For the text-containing cell, return its midpoint in [x, y] coordinate format. 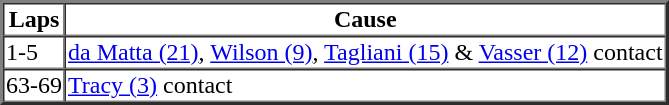
63-69 [34, 86]
Cause [366, 20]
Tracy (3) contact [366, 86]
1-5 [34, 52]
da Matta (21), Wilson (9), Tagliani (15) & Vasser (12) contact [366, 52]
Laps [34, 20]
